Search for the cell housing the specified text and yield its (X, Y) center coordinate. 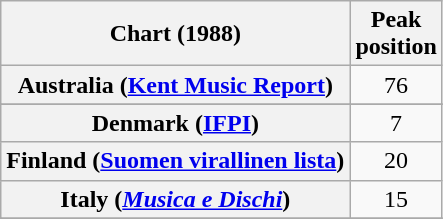
Denmark (IFPI) (176, 123)
Australia (Kent Music Report) (176, 85)
20 (396, 161)
76 (396, 85)
7 (396, 123)
Peak position (396, 34)
15 (396, 199)
Chart (1988) (176, 34)
Finland (Suomen virallinen lista) (176, 161)
Italy (Musica e Dischi) (176, 199)
